Scan for the cell matching the given text and deliver its [X, Y] coordinate at center. 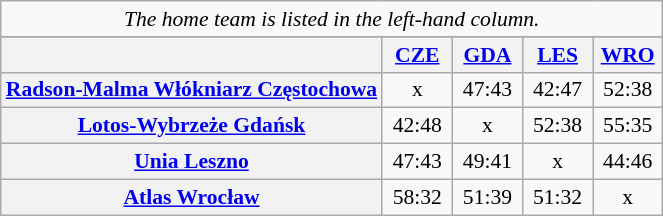
42:47 [557, 90]
Unia Leszno [192, 162]
55:35 [628, 126]
GDA [487, 55]
51:39 [487, 197]
CZE [417, 55]
58:32 [417, 197]
Atlas Wrocław [192, 197]
The home team is listed in the left-hand column. [332, 19]
49:41 [487, 162]
WRO [628, 55]
51:32 [557, 197]
Radson-Malma Włókniarz Częstochowa [192, 90]
Lotos-Wybrzeże Gdańsk [192, 126]
44:46 [628, 162]
42:48 [417, 126]
LES [557, 55]
